Identify which cell holds the provided text, then report its (X, Y) central coordinate. 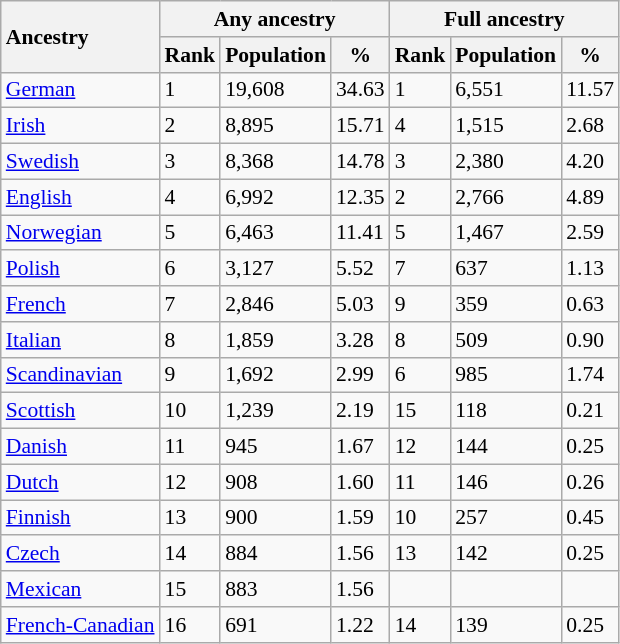
Danish (80, 447)
1.22 (360, 625)
11.41 (360, 233)
1.59 (360, 518)
8,368 (276, 162)
Polish (80, 269)
2.19 (360, 411)
Mexican (80, 589)
3,127 (276, 269)
0.90 (590, 340)
5.03 (360, 304)
1,239 (276, 411)
German (80, 90)
Any ancestry (275, 19)
15.71 (360, 126)
11.57 (590, 90)
Irish (80, 126)
146 (506, 482)
359 (506, 304)
0.45 (590, 518)
1.13 (590, 269)
34.63 (360, 90)
16 (190, 625)
Czech (80, 554)
0.26 (590, 482)
6,992 (276, 197)
14.78 (360, 162)
1,859 (276, 340)
19,608 (276, 90)
908 (276, 482)
1.74 (590, 375)
884 (276, 554)
Norwegian (80, 233)
118 (506, 411)
4.20 (590, 162)
3.28 (360, 340)
2.68 (590, 126)
945 (276, 447)
English (80, 197)
144 (506, 447)
2,380 (506, 162)
2.99 (360, 375)
Dutch (80, 482)
1,515 (506, 126)
French (80, 304)
Scottish (80, 411)
2,846 (276, 304)
142 (506, 554)
Scandinavian (80, 375)
6,463 (276, 233)
637 (506, 269)
Italian (80, 340)
Ancestry (80, 36)
257 (506, 518)
French-Canadian (80, 625)
1.60 (360, 482)
1,692 (276, 375)
1.67 (360, 447)
1,467 (506, 233)
5.52 (360, 269)
0.21 (590, 411)
Full ancestry (504, 19)
6,551 (506, 90)
0.63 (590, 304)
4.89 (590, 197)
691 (276, 625)
2,766 (506, 197)
12.35 (360, 197)
2.59 (590, 233)
139 (506, 625)
8,895 (276, 126)
Finnish (80, 518)
900 (276, 518)
883 (276, 589)
985 (506, 375)
509 (506, 340)
Swedish (80, 162)
